Pinpoint the cell where the given text exists, returning its (X, Y) midpoint coordinate. 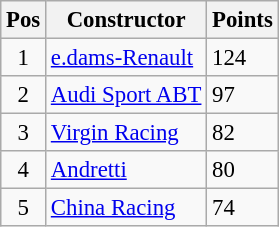
3 (24, 133)
Virgin Racing (126, 133)
4 (24, 170)
97 (242, 95)
China Racing (126, 208)
80 (242, 170)
5 (24, 208)
1 (24, 58)
74 (242, 208)
2 (24, 95)
124 (242, 58)
Pos (24, 20)
Andretti (126, 170)
e.dams-Renault (126, 58)
82 (242, 133)
Points (242, 20)
Audi Sport ABT (126, 95)
Constructor (126, 20)
